Pinpoint the cell where the given text exists, returning its (X, Y) midpoint coordinate. 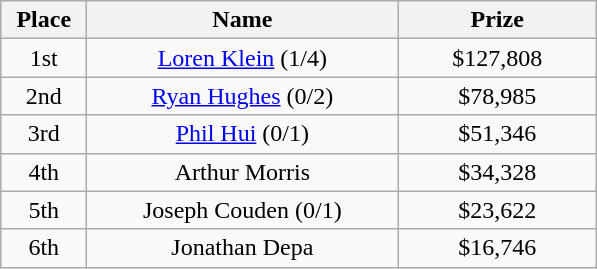
Prize (498, 20)
1st (44, 58)
$16,746 (498, 248)
$51,346 (498, 134)
Name (242, 20)
5th (44, 210)
2nd (44, 96)
Phil Hui (0/1) (242, 134)
Arthur Morris (242, 172)
Loren Klein (1/4) (242, 58)
Jonathan Depa (242, 248)
4th (44, 172)
$23,622 (498, 210)
6th (44, 248)
Place (44, 20)
$78,985 (498, 96)
$127,808 (498, 58)
Joseph Couden (0/1) (242, 210)
Ryan Hughes (0/2) (242, 96)
$34,328 (498, 172)
3rd (44, 134)
